From the cell containing the given text, extract its center point as [X, Y] coordinate. 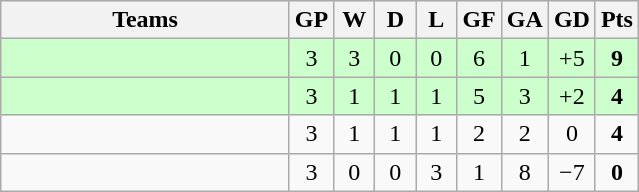
GF [479, 20]
5 [479, 96]
−7 [572, 172]
+2 [572, 96]
GP [311, 20]
L [436, 20]
Pts [616, 20]
GA [524, 20]
W [354, 20]
6 [479, 58]
+5 [572, 58]
Teams [146, 20]
D [396, 20]
GD [572, 20]
9 [616, 58]
8 [524, 172]
